Identify which cell holds the provided text, then report its [x, y] central coordinate. 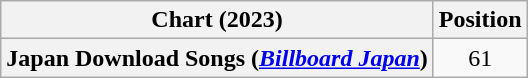
Japan Download Songs (Billboard Japan) [218, 58]
Chart (2023) [218, 20]
Position [480, 20]
61 [480, 58]
